Output the [x, y] coordinate of the center of the cell containing the given text.  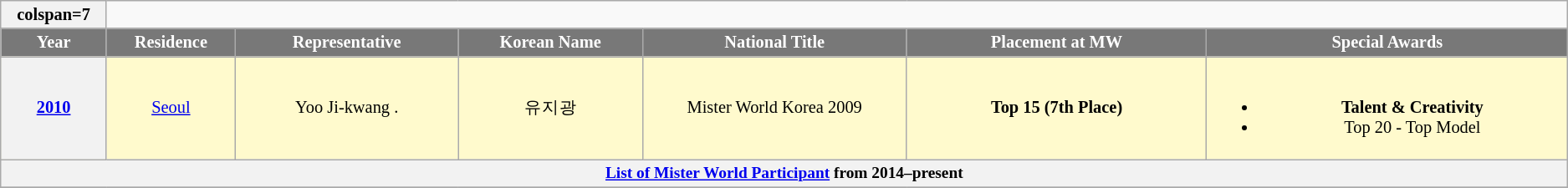
2010 [54, 108]
Yoo Ji-kwang . [346, 108]
colspan=7 [54, 14]
Mister World Korea 2009 [774, 108]
Residence [171, 43]
Top 15 (7th Place) [1057, 108]
Year [54, 43]
Placement at MW [1057, 43]
List of Mister World Participant from 2014–present [784, 172]
Special Awards [1387, 43]
Talent & CreativityTop 20 - Top Model [1387, 108]
National Title [774, 43]
Representative [346, 43]
Seoul [171, 108]
유지광 [550, 108]
Korean Name [550, 43]
